Locate the cell with the specified text and output its [x, y] center coordinate. 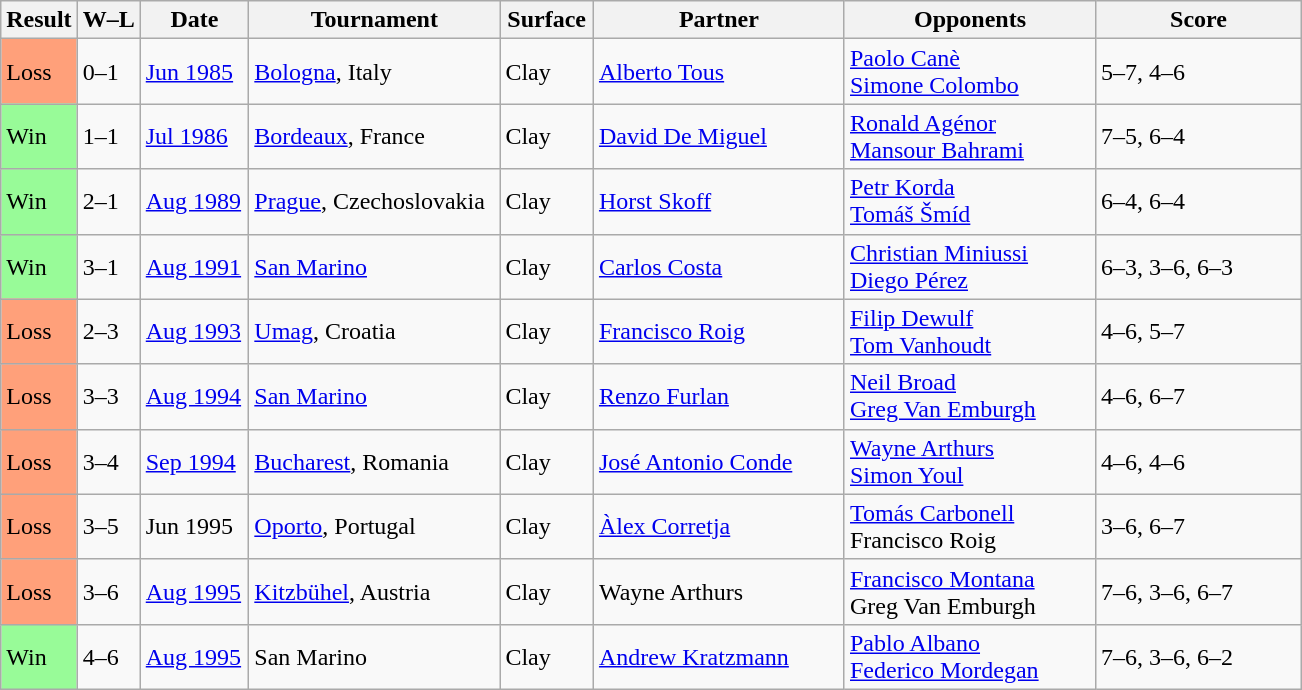
Ronald Agénor Mansour Bahrami [970, 136]
Jun 1985 [194, 72]
Jun 1995 [194, 526]
Bologna, Italy [374, 72]
Bordeaux, France [374, 136]
Aug 1994 [194, 396]
W–L [108, 20]
Date [194, 20]
Horst Skoff [718, 202]
3–4 [108, 462]
Kitzbühel, Austria [374, 592]
Aug 1989 [194, 202]
Aug 1993 [194, 332]
7–5, 6–4 [1199, 136]
Neil Broad Greg Van Emburgh [970, 396]
Sep 1994 [194, 462]
Alberto Tous [718, 72]
Christian Miniussi Diego Pérez [970, 266]
5–7, 4–6 [1199, 72]
Petr Korda Tomáš Šmíd [970, 202]
2–3 [108, 332]
4–6, 5–7 [1199, 332]
Surface [547, 20]
Pablo Albano Federico Mordegan [970, 656]
Score [1199, 20]
Andrew Kratzmann [718, 656]
David De Miguel [718, 136]
Opponents [970, 20]
1–1 [108, 136]
3–5 [108, 526]
Aug 1991 [194, 266]
Prague, Czechoslovakia [374, 202]
7–6, 3–6, 6–7 [1199, 592]
4–6 [108, 656]
Result [39, 20]
Wayne Arthurs Simon Youl [970, 462]
4–6, 4–6 [1199, 462]
3–6 [108, 592]
Wayne Arthurs [718, 592]
0–1 [108, 72]
3–6, 6–7 [1199, 526]
4–6, 6–7 [1199, 396]
6–4, 6–4 [1199, 202]
Oporto, Portugal [374, 526]
3–1 [108, 266]
Bucharest, Romania [374, 462]
Francisco Montana Greg Van Emburgh [970, 592]
José Antonio Conde [718, 462]
3–3 [108, 396]
Paolo Canè Simone Colombo [970, 72]
7–6, 3–6, 6–2 [1199, 656]
2–1 [108, 202]
Partner [718, 20]
Renzo Furlan [718, 396]
Àlex Corretja [718, 526]
Filip Dewulf Tom Vanhoudt [970, 332]
Tournament [374, 20]
Jul 1986 [194, 136]
Tomás Carbonell Francisco Roig [970, 526]
Francisco Roig [718, 332]
Umag, Croatia [374, 332]
6–3, 3–6, 6–3 [1199, 266]
Carlos Costa [718, 266]
